Scan for the cell matching the given text and deliver its (X, Y) coordinate at center. 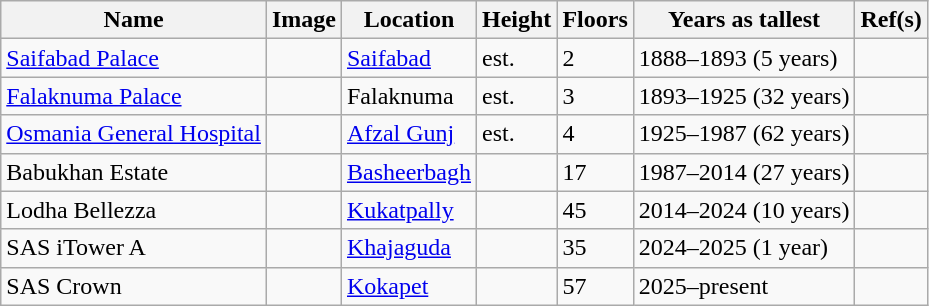
Location (408, 20)
Falaknuma (408, 96)
Saifabad Palace (134, 58)
2 (595, 58)
1925–1987 (62 years) (744, 134)
Saifabad (408, 58)
Afzal Gunj (408, 134)
2024–2025 (1 year) (744, 248)
Khajaguda (408, 248)
57 (595, 286)
1888–1893 (5 years) (744, 58)
17 (595, 172)
Kukatpally (408, 210)
Years as tallest (744, 20)
Ref(s) (891, 20)
Lodha Bellezza (134, 210)
Babukhan Estate (134, 172)
Image (304, 20)
SAS iTower A (134, 248)
Basheerbagh (408, 172)
2014–2024 (10 years) (744, 210)
3 (595, 96)
1987–2014 (27 years) (744, 172)
35 (595, 248)
4 (595, 134)
Name (134, 20)
Height (516, 20)
1893–1925 (32 years) (744, 96)
Falaknuma Palace (134, 96)
Osmania General Hospital (134, 134)
Floors (595, 20)
45 (595, 210)
2025–present (744, 286)
SAS Crown (134, 286)
Kokapet (408, 286)
